Find where the given text appears and provide that cell's center as [x, y] coordinate. 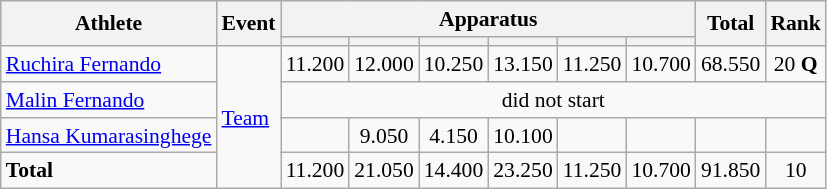
Apparatus [488, 19]
68.550 [730, 64]
10 [796, 171]
Team [248, 117]
Event [248, 24]
14.400 [454, 171]
Ruchira Fernando [109, 64]
12.000 [384, 64]
Rank [796, 24]
91.850 [730, 171]
Athlete [109, 24]
9.050 [384, 136]
Malin Fernando [109, 100]
Hansa Kumarasinghege [109, 136]
23.250 [522, 171]
4.150 [454, 136]
21.050 [384, 171]
did not start [554, 100]
10.100 [522, 136]
13.150 [522, 64]
20 Q [796, 64]
10.250 [454, 64]
